Capture the cell that displays the provided text and extract its (X, Y) central coordinate. 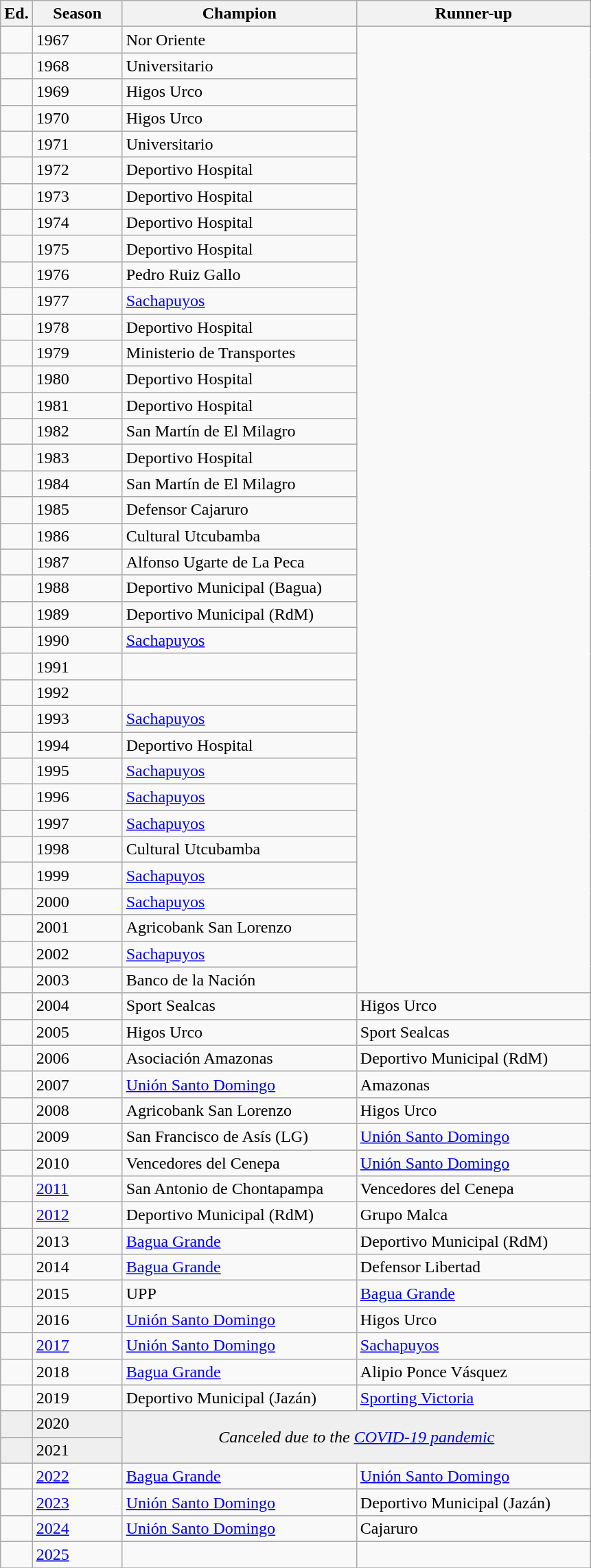
1989 (77, 614)
Season (77, 14)
1976 (77, 274)
2008 (77, 1110)
Amazonas (474, 1084)
Champion (239, 14)
1988 (77, 588)
2011 (77, 1189)
1980 (77, 379)
1973 (77, 196)
1967 (77, 40)
1977 (77, 301)
San Francisco de Asís (LG) (239, 1136)
Asociación Amazonas (239, 1058)
2025 (77, 1554)
2009 (77, 1136)
2018 (77, 1372)
1983 (77, 458)
1981 (77, 406)
2022 (77, 1476)
1993 (77, 718)
1999 (77, 876)
Deportivo Municipal (Bagua) (239, 588)
Ed. (16, 14)
2020 (77, 1424)
2002 (77, 954)
Grupo Malca (474, 1215)
2017 (77, 1346)
2016 (77, 1320)
2007 (77, 1084)
2001 (77, 928)
1991 (77, 666)
1971 (77, 144)
1972 (77, 170)
1995 (77, 771)
Runner-up (474, 14)
1985 (77, 510)
2021 (77, 1450)
1979 (77, 353)
1968 (77, 66)
2014 (77, 1267)
1987 (77, 562)
2024 (77, 1528)
1982 (77, 432)
Ministerio de Transportes (239, 353)
2006 (77, 1058)
Alipio Ponce Vásquez (474, 1372)
2019 (77, 1398)
Nor Oriente (239, 40)
Cajaruro (474, 1528)
UPP (239, 1294)
2004 (77, 1006)
2012 (77, 1215)
Canceled due to the COVID-19 pandemic (356, 1437)
Defensor Cajaruro (239, 510)
1974 (77, 222)
1969 (77, 92)
1998 (77, 850)
Sporting Victoria (474, 1398)
Pedro Ruiz Gallo (239, 274)
Alfonso Ugarte de La Peca (239, 562)
Defensor Libertad (474, 1267)
2015 (77, 1294)
1978 (77, 327)
1984 (77, 484)
2003 (77, 980)
1992 (77, 692)
1996 (77, 797)
1970 (77, 118)
2000 (77, 902)
Banco de la Nación (239, 980)
1975 (77, 248)
1994 (77, 745)
2013 (77, 1241)
2010 (77, 1163)
1986 (77, 536)
San Antonio de Chontapampa (239, 1189)
2023 (77, 1502)
2005 (77, 1032)
1990 (77, 640)
1997 (77, 823)
